For the text-containing cell, return its midpoint in (X, Y) coordinate format. 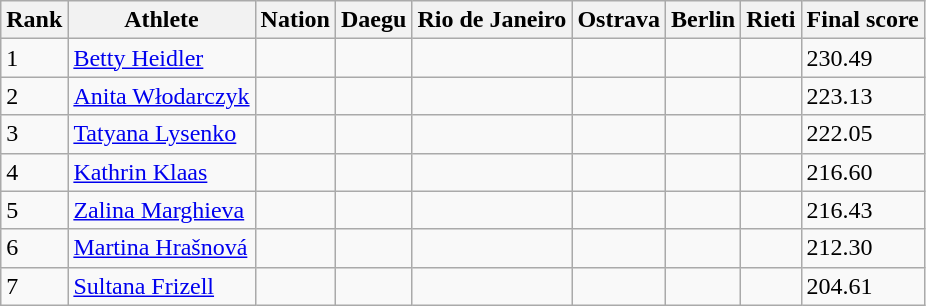
5 (34, 210)
Rank (34, 20)
Rieti (771, 20)
7 (34, 286)
Ostrava (619, 20)
1 (34, 58)
204.61 (862, 286)
6 (34, 248)
Final score (862, 20)
4 (34, 172)
Sultana Frizell (162, 286)
Betty Heidler (162, 58)
222.05 (862, 134)
230.49 (862, 58)
Rio de Janeiro (492, 20)
Athlete (162, 20)
Anita Włodarczyk (162, 96)
Daegu (373, 20)
Berlin (704, 20)
223.13 (862, 96)
216.60 (862, 172)
Kathrin Klaas (162, 172)
Nation (295, 20)
3 (34, 134)
2 (34, 96)
Tatyana Lysenko (162, 134)
Martina Hrašnová (162, 248)
Zalina Marghieva (162, 210)
212.30 (862, 248)
216.43 (862, 210)
